Pinpoint the cell where the given text exists, returning its (X, Y) midpoint coordinate. 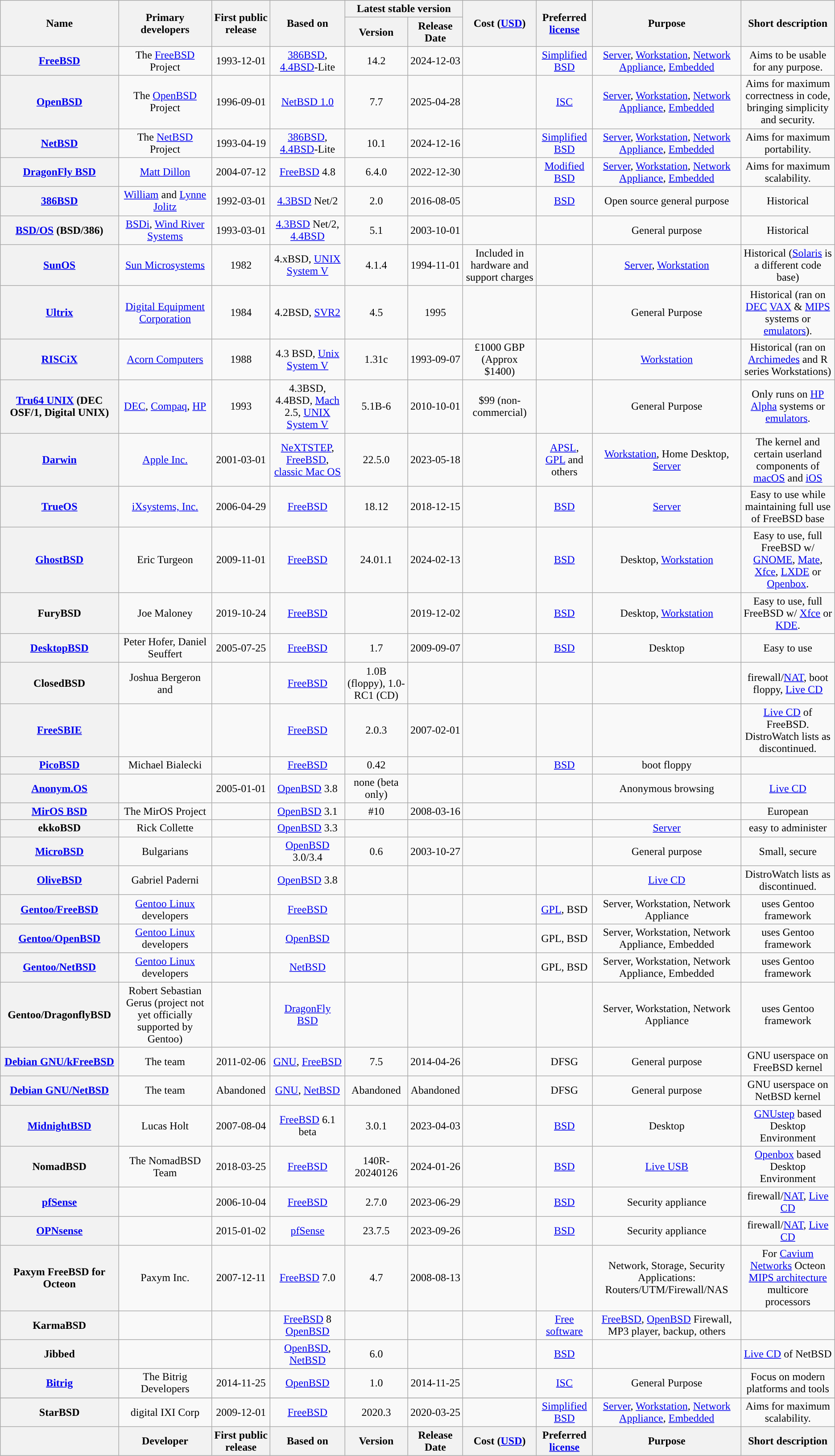
Anonym.OS (60, 788)
William and Lynne Jolitz (165, 201)
2019-10-24 (241, 613)
Live USB (666, 1167)
Acorn Computers (165, 359)
Live CD of FreeBSD. DistroWatch lists as discontinued. (788, 730)
StarBSD (60, 1412)
Lucas Holt (165, 1126)
FreeBSD 7.0 (308, 1278)
23.7.5 (376, 1231)
14.2 (376, 61)
2008-03-16 (435, 811)
Sun Microsystems (165, 265)
6.4.0 (376, 172)
FreeBSD 4.8 (308, 172)
KarmaBSD (60, 1325)
BSDi, Wind River Systems (165, 230)
Debian GNU/NetBSD (60, 1091)
2010-10-01 (435, 406)
2007-02-01 (435, 730)
1984 (241, 312)
GNU, FreeBSD (308, 1062)
Jibbed (60, 1354)
NomadBSD (60, 1167)
1.0B (floppy), 1.0-RC1 (CD) (376, 683)
1.31c (376, 359)
Easy to use, full FreeBSD w/ Xfce or KDE. (788, 613)
The FreeBSD Project (165, 61)
1.7 (376, 648)
DEC, Compaq, HP (165, 406)
Ultrix (60, 312)
10.1 (376, 143)
Open source general purpose (666, 201)
Apple Inc. (165, 460)
Historical (Solaris is a different code base) (788, 265)
6.0 (376, 1354)
FuryBSD (60, 613)
1995 (435, 312)
The MirOS Project (165, 811)
2024-12-16 (435, 143)
140R-20240126 (376, 1167)
2005-07-25 (241, 648)
2024-01-26 (435, 1167)
Rick Collette (165, 828)
firewall/NAT, boot floppy, Live CD (788, 683)
Workstation, Home Desktop, Server (666, 460)
TrueOS (60, 507)
2023-06-29 (435, 1202)
2019-12-02 (435, 613)
2020.3 (376, 1412)
Developer (165, 1441)
3.0.1 (376, 1126)
2011-02-06 (241, 1062)
2024-02-13 (435, 560)
GNU userspace on FreeBSD kernel (788, 1062)
5.1 (376, 230)
none (beta only) (376, 788)
FreeBSD, OpenBSD Firewall, MP3 player, backup, others (666, 1325)
2003-10-27 (435, 851)
Paxym FreeBSD for Octeon (60, 1278)
Aims for maximum correctness in code, bringing simplicity and security. (788, 102)
2008-08-13 (435, 1278)
Latest stable version (404, 9)
Tru64 UNIX (DEC OSF/1, Digital UNIX) (60, 406)
1993-12-01 (241, 61)
2005-01-01 (241, 788)
1.0 (376, 1383)
For Cavium Networks Octeon MIPS architecture multicore processors (788, 1278)
1982 (241, 265)
Aims for maximum portability. (788, 143)
2009-09-07 (435, 648)
$99 (non-commercial) (500, 406)
24.01.1 (376, 560)
Joe Maloney (165, 613)
Michael Bialecki (165, 765)
OpenBSD 3.3 (308, 828)
GNUstep based Desktop Environment (788, 1126)
Aims to be usable for any purpose. (788, 61)
Easy to use, full FreeBSD w/ GNOME, Mate, Xfce, LXDE or Openbox. (788, 560)
OPNsense (60, 1231)
APSL, GPL and others (564, 460)
4.7 (376, 1278)
0.6 (376, 851)
GhostBSD (60, 560)
RISCiX (60, 359)
2015-01-02 (241, 1231)
2004-07-12 (241, 172)
OpenBSD 3.0/3.4 (308, 851)
Primary developers (165, 23)
The NomadBSD Team (165, 1167)
Gabriel Paderni (165, 880)
1994-11-01 (435, 265)
MidnightBSD (60, 1126)
OpenBSD 3.1 (308, 811)
1988 (241, 359)
BSD/OS (BSD/386) (60, 230)
Joshua Bergeron and (165, 683)
£1000 GBP (Approx $1400) (500, 359)
2023-09-26 (435, 1231)
Only runs on HP Alpha systems or emulators. (788, 406)
NeXTSTEP, FreeBSD, classic Mac OS (308, 460)
Openbox based Desktop Environment (788, 1167)
Focus on modern platforms and tools (788, 1383)
MirOS BSD (60, 811)
2003-10-01 (435, 230)
The kernel and certain userland components of macOS and iOS (788, 460)
4.xBSD, UNIX System V (308, 265)
7.5 (376, 1062)
1993 (241, 406)
Matt Dillon (165, 172)
iXsystems, Inc. (165, 507)
386BSD (60, 201)
4.3BSD, 4.4BSD, Mach 2.5, UNIX System V (308, 406)
1992-03-01 (241, 201)
Modified BSD (564, 172)
2014-04-26 (435, 1062)
ClosedBSD (60, 683)
Name (60, 23)
GNU, NetBSD (308, 1091)
2007-12-11 (241, 1278)
Historical (ran on Archimedes and R series Workstations) (788, 359)
2001-03-01 (241, 460)
The OpenBSD Project (165, 102)
7.7 (376, 102)
2018-12-15 (435, 507)
FreeSBIE (60, 730)
2025-04-28 (435, 102)
4.3BSD Net/2, 4.4BSD (308, 230)
2.7.0 (376, 1202)
MicroBSD (60, 851)
Gentoo/FreeBSD (60, 909)
2.0.3 (376, 730)
easy to administer (788, 828)
2022-12-30 (435, 172)
Debian GNU/kFreeBSD (60, 1062)
Anonymous browsing (666, 788)
Gentoo/NetBSD (60, 967)
Easy to use while maintaining full use of FreeBSD base (788, 507)
DesktopBSD (60, 648)
5.1B-6 (376, 406)
2006-04-29 (241, 507)
2009-12-01 (241, 1412)
4.3BSD Net/2 (308, 201)
Paxym Inc. (165, 1278)
22.5.0 (376, 460)
Included in hardware and support charges (500, 265)
Live CD of NetBSD (788, 1354)
2016-08-05 (435, 201)
Small, secure (788, 851)
SunOS (60, 265)
2007-08-04 (241, 1126)
OpenBSD, NetBSD (308, 1354)
Bulgarians (165, 851)
2020-03-25 (435, 1412)
2023-05-18 (435, 460)
Gentoo/OpenBSD (60, 938)
European (788, 811)
0.42 (376, 765)
Server, Workstation (666, 265)
4.2BSD, SVR2 (308, 312)
Gentoo/DragonflyBSD (60, 1014)
Workstation (666, 359)
Easy to use (788, 648)
GNU userspace on NetBSD kernel (788, 1091)
2023-04-03 (435, 1126)
Digital Equipment Corporation (165, 312)
NetBSD 1.0 (308, 102)
#10 (376, 811)
2024-12-03 (435, 61)
boot floppy (666, 765)
2018-03-25 (241, 1167)
FreeBSD 8OpenBSD (308, 1325)
1996-09-01 (241, 102)
The NetBSD Project (165, 143)
OliveBSD (60, 880)
4.3 BSD, Unix System V (308, 359)
digital IXI Corp (165, 1412)
Historical (ran on DEC VAX & MIPS systems or emulators). (788, 312)
Eric Turgeon (165, 560)
The Bitrig Developers (165, 1383)
2006-10-04 (241, 1202)
1993-03-01 (241, 230)
2009-11-01 (241, 560)
2.0 (376, 201)
4.1.4 (376, 265)
PicoBSD (60, 765)
DistroWatch lists as discontinued. (788, 880)
1993-04-19 (241, 143)
Peter Hofer, Daniel Seuffert (165, 648)
18.12 (376, 507)
4.5 (376, 312)
Robert Sebastian Gerus (project not yet officially supported by Gentoo) (165, 1014)
Bitrig (60, 1383)
Network, Storage, Security Applications: Routers/UTM/Firewall/NAS (666, 1278)
Darwin (60, 460)
Free software (564, 1325)
ekkoBSD (60, 828)
FreeBSD 6.1 beta (308, 1126)
1993-09-07 (435, 359)
